From the cell containing the given text, extract its center point as [X, Y] coordinate. 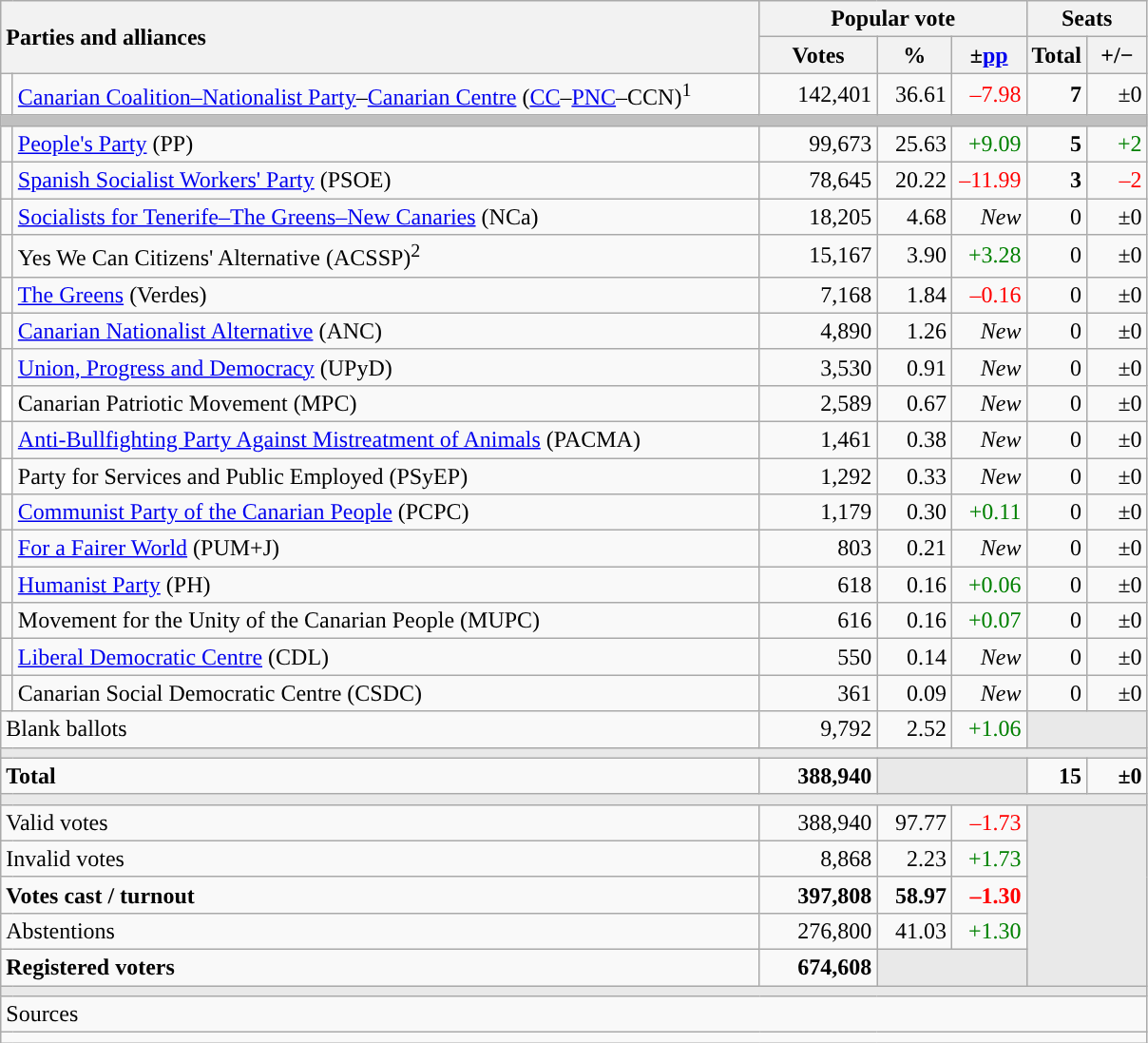
Party for Services and Public Employed (PSyEP) [386, 476]
+9.09 [988, 144]
Blank ballots [380, 729]
Canarian Social Democratic Centre (CSDC) [386, 693]
58.97 [914, 895]
Movement for the Unity of the Canarian People (MUPC) [386, 621]
Liberal Democratic Centre (CDL) [386, 657]
0.30 [914, 512]
0.38 [914, 439]
–0.16 [988, 295]
2.52 [914, 729]
3.90 [914, 257]
+3.28 [988, 257]
People's Party (PP) [386, 144]
616 [818, 621]
41.03 [914, 931]
Union, Progress and Democracy (UPyD) [386, 367]
Canarian Patriotic Movement (MPC) [386, 403]
–11.99 [988, 181]
Communist Party of the Canarian People (PCPC) [386, 512]
Socialists for Tenerife–The Greens–New Canaries (NCa) [386, 217]
Spanish Socialist Workers' Party (PSOE) [386, 181]
0.33 [914, 476]
Invalid votes [380, 859]
3,530 [818, 367]
3 [1057, 181]
Anti-Bullfighting Party Against Mistreatment of Animals (PACMA) [386, 439]
7,168 [818, 295]
For a Fairer World (PUM+J) [386, 549]
Valid votes [380, 822]
Popular vote [893, 19]
Yes We Can Citizens' Alternative (ACSSP)2 [386, 257]
2,589 [818, 403]
97.77 [914, 822]
+/− [1118, 55]
9,792 [818, 729]
Registered voters [380, 967]
1.26 [914, 331]
15 [1057, 776]
20.22 [914, 181]
5 [1057, 144]
+1.73 [988, 859]
1,179 [818, 512]
0.09 [914, 693]
+0.07 [988, 621]
99,673 [818, 144]
1.84 [914, 295]
1,292 [818, 476]
18,205 [818, 217]
Abstentions [380, 931]
+0.06 [988, 585]
+1.30 [988, 931]
0.14 [914, 657]
361 [818, 693]
2.23 [914, 859]
674,608 [818, 967]
Votes cast / turnout [380, 895]
550 [818, 657]
142,401 [818, 95]
Sources [574, 1014]
0.21 [914, 549]
Votes [818, 55]
Seats [1087, 19]
4,890 [818, 331]
Canarian Coalition–Nationalist Party–Canarian Centre (CC–PNC–CCN)1 [386, 95]
–1.30 [988, 895]
4.68 [914, 217]
+2 [1118, 144]
–1.73 [988, 822]
–2 [1118, 181]
1,461 [818, 439]
25.63 [914, 144]
276,800 [818, 931]
618 [818, 585]
803 [818, 549]
% [914, 55]
Humanist Party (PH) [386, 585]
+0.11 [988, 512]
The Greens (Verdes) [386, 295]
0.67 [914, 403]
0.91 [914, 367]
Parties and alliances [380, 37]
+1.06 [988, 729]
78,645 [818, 181]
–7.98 [988, 95]
7 [1057, 95]
397,808 [818, 895]
±pp [988, 55]
36.61 [914, 95]
15,167 [818, 257]
Canarian Nationalist Alternative (ANC) [386, 331]
8,868 [818, 859]
